From the cell containing the given text, extract its center point as (X, Y) coordinate. 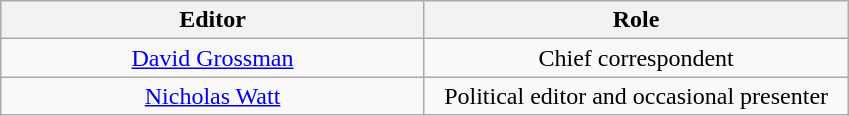
Editor (213, 20)
Political editor and occasional presenter (636, 96)
Role (636, 20)
David Grossman (213, 58)
Nicholas Watt (213, 96)
Chief correspondent (636, 58)
